Find where the given text appears and provide that cell's center as (X, Y) coordinate. 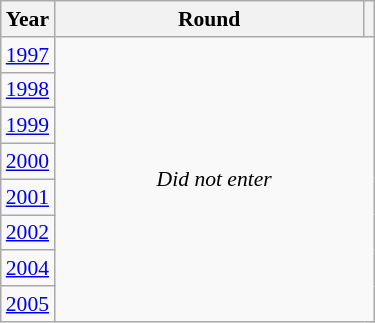
Did not enter (214, 180)
1997 (28, 55)
Round (209, 19)
2000 (28, 162)
1999 (28, 126)
Year (28, 19)
2002 (28, 233)
1998 (28, 90)
2001 (28, 197)
2004 (28, 269)
2005 (28, 304)
